Find where the given text appears and provide that cell's center as [X, Y] coordinate. 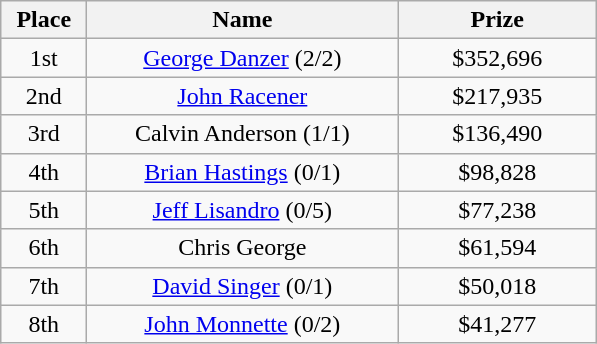
3rd [44, 134]
George Danzer (2/2) [242, 58]
Brian Hastings (0/1) [242, 172]
4th [44, 172]
$217,935 [498, 96]
$50,018 [498, 286]
$136,490 [498, 134]
John Racener [242, 96]
$98,828 [498, 172]
Chris George [242, 248]
$77,238 [498, 210]
6th [44, 248]
1st [44, 58]
John Monnette (0/2) [242, 324]
7th [44, 286]
8th [44, 324]
Place [44, 20]
Name [242, 20]
Jeff Lisandro (0/5) [242, 210]
Calvin Anderson (1/1) [242, 134]
$352,696 [498, 58]
$61,594 [498, 248]
5th [44, 210]
2nd [44, 96]
Prize [498, 20]
$41,277 [498, 324]
David Singer (0/1) [242, 286]
